Pinpoint the cell where the given text exists, returning its (X, Y) midpoint coordinate. 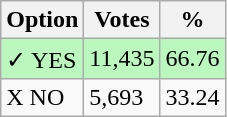
X NO (42, 97)
Votes (122, 20)
66.76 (192, 59)
Option (42, 20)
5,693 (122, 97)
11,435 (122, 59)
✓ YES (42, 59)
33.24 (192, 97)
% (192, 20)
